Return the (X, Y) coordinate for the center point of the cell that contains the specified text.  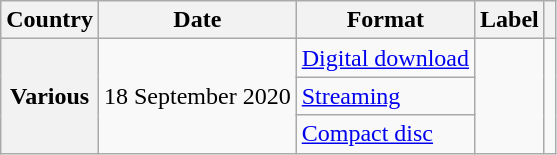
Format (385, 20)
Various (50, 96)
Streaming (385, 96)
Country (50, 20)
Compact disc (385, 134)
18 September 2020 (197, 96)
Label (510, 20)
Date (197, 20)
Digital download (385, 58)
